Search for the cell housing the specified text and yield its [X, Y] center coordinate. 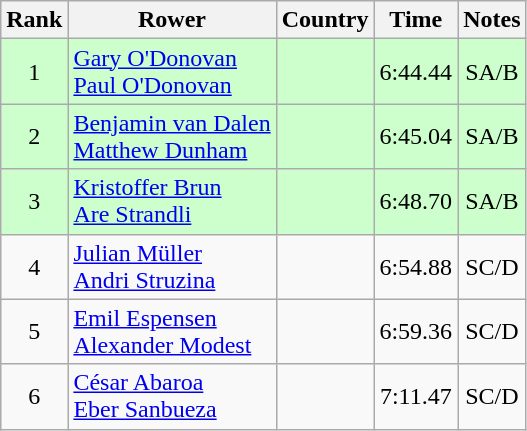
César AbaroaEber Sanbueza [172, 396]
Rower [172, 20]
Julian MüllerAndri Struzina [172, 266]
1 [34, 72]
Country [325, 20]
Benjamin van DalenMatthew Dunham [172, 136]
3 [34, 202]
6:45.04 [416, 136]
Kristoffer BrunAre Strandli [172, 202]
Gary O'DonovanPaul O'Donovan [172, 72]
Time [416, 20]
6:54.88 [416, 266]
6:44.44 [416, 72]
Emil EspensenAlexander Modest [172, 332]
5 [34, 332]
6:59.36 [416, 332]
Rank [34, 20]
4 [34, 266]
6 [34, 396]
2 [34, 136]
6:48.70 [416, 202]
7:11.47 [416, 396]
Notes [492, 20]
